Pinpoint the cell where the given text exists, returning its (X, Y) midpoint coordinate. 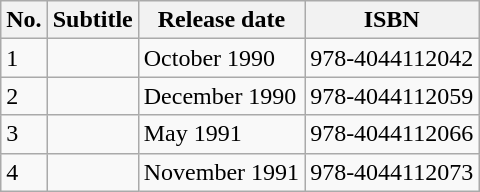
No. (24, 20)
ISBN (392, 20)
May 1991 (221, 134)
2 (24, 96)
3 (24, 134)
Release date (221, 20)
978-4044112066 (392, 134)
1 (24, 58)
4 (24, 172)
978-4044112073 (392, 172)
October 1990 (221, 58)
November 1991 (221, 172)
Subtitle (92, 20)
December 1990 (221, 96)
978-4044112059 (392, 96)
978-4044112042 (392, 58)
